Output the (X, Y) coordinate of the center of the cell containing the given text.  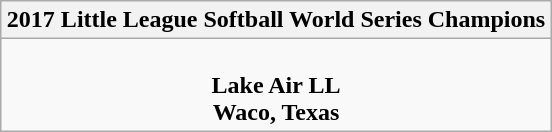
Lake Air LLWaco, Texas (276, 85)
2017 Little League Softball World Series Champions (276, 20)
